Locate the cell with the specified text and output its [x, y] center coordinate. 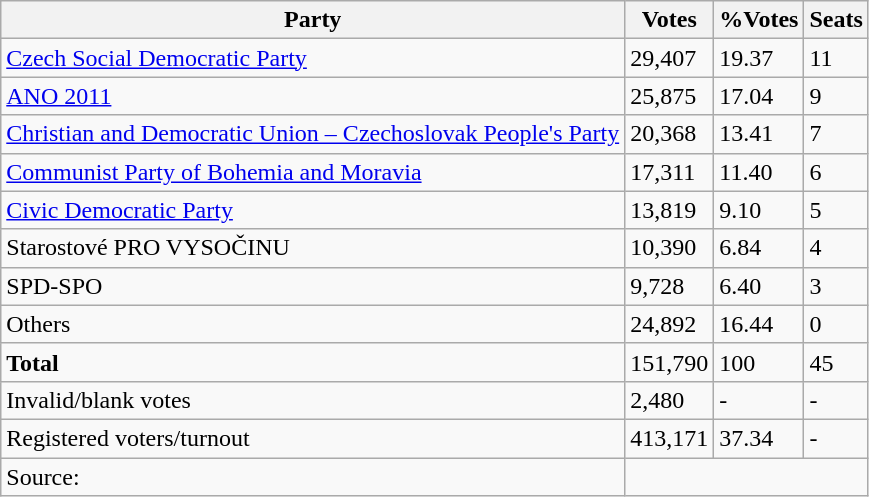
2,480 [670, 400]
Starostové PRO VYSOČINU [313, 248]
413,171 [670, 438]
4 [836, 248]
Others [313, 324]
9 [836, 96]
SPD-SPO [313, 286]
0 [836, 324]
Civic Democratic Party [313, 210]
Total [313, 362]
9,728 [670, 286]
%Votes [759, 20]
Seats [836, 20]
11.40 [759, 172]
17,311 [670, 172]
13,819 [670, 210]
6.40 [759, 286]
13.41 [759, 134]
6 [836, 172]
29,407 [670, 58]
7 [836, 134]
5 [836, 210]
6.84 [759, 248]
45 [836, 362]
37.34 [759, 438]
24,892 [670, 324]
17.04 [759, 96]
20,368 [670, 134]
3 [836, 286]
Votes [670, 20]
100 [759, 362]
ANO 2011 [313, 96]
Source: [313, 477]
11 [836, 58]
Invalid/blank votes [313, 400]
151,790 [670, 362]
Christian and Democratic Union – Czechoslovak People's Party [313, 134]
Communist Party of Bohemia and Moravia [313, 172]
19.37 [759, 58]
Registered voters/turnout [313, 438]
10,390 [670, 248]
9.10 [759, 210]
16.44 [759, 324]
Party [313, 20]
25,875 [670, 96]
Czech Social Democratic Party [313, 58]
